Detect which cell encompasses the target text, then output its [x, y] center coordinate. 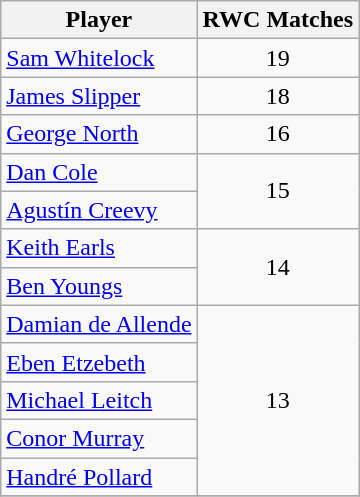
Eben Etzebeth [99, 362]
19 [278, 58]
Ben Youngs [99, 286]
Conor Murray [99, 438]
James Slipper [99, 96]
18 [278, 96]
Keith Earls [99, 248]
George North [99, 134]
13 [278, 400]
15 [278, 191]
Sam Whitelock [99, 58]
Agustín Creevy [99, 210]
Michael Leitch [99, 400]
14 [278, 267]
Damian de Allende [99, 324]
16 [278, 134]
RWC Matches [278, 20]
Dan Cole [99, 172]
Handré Pollard [99, 477]
Player [99, 20]
